Output the (X, Y) coordinate of the center of the cell containing the given text.  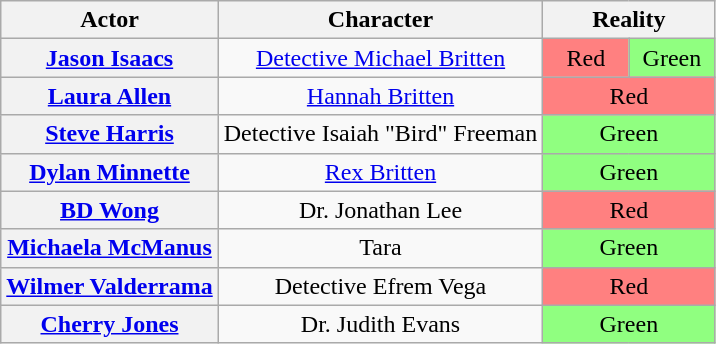
Steve Harris (110, 134)
Detective Efrem Vega (380, 286)
BD Wong (110, 210)
Dr. Judith Evans (380, 324)
Detective Michael Britten (380, 58)
Detective Isaiah "Bird" Freeman (380, 134)
Michaela McManus (110, 248)
Jason Isaacs (110, 58)
Rex Britten (380, 172)
Tara (380, 248)
Character (380, 20)
Wilmer Valderrama (110, 286)
Cherry Jones (110, 324)
Dr. Jonathan Lee (380, 210)
Dylan Minnette (110, 172)
Laura Allen (110, 96)
Reality (629, 20)
Hannah Britten (380, 96)
Actor (110, 20)
